Output the [x, y] coordinate of the center of the cell containing the given text.  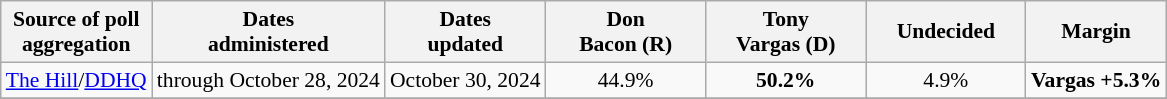
through October 28, 2024 [268, 80]
Datesadministered [268, 32]
TonyVargas (D) [786, 32]
October 30, 2024 [466, 80]
44.9% [626, 80]
The Hill/DDHQ [76, 80]
Datesupdated [466, 32]
Source of pollaggregation [76, 32]
Vargas +5.3% [1096, 80]
4.9% [946, 80]
50.2% [786, 80]
DonBacon (R) [626, 32]
Undecided [946, 32]
Margin [1096, 32]
